Locate the cell with the specified text and output its (X, Y) center coordinate. 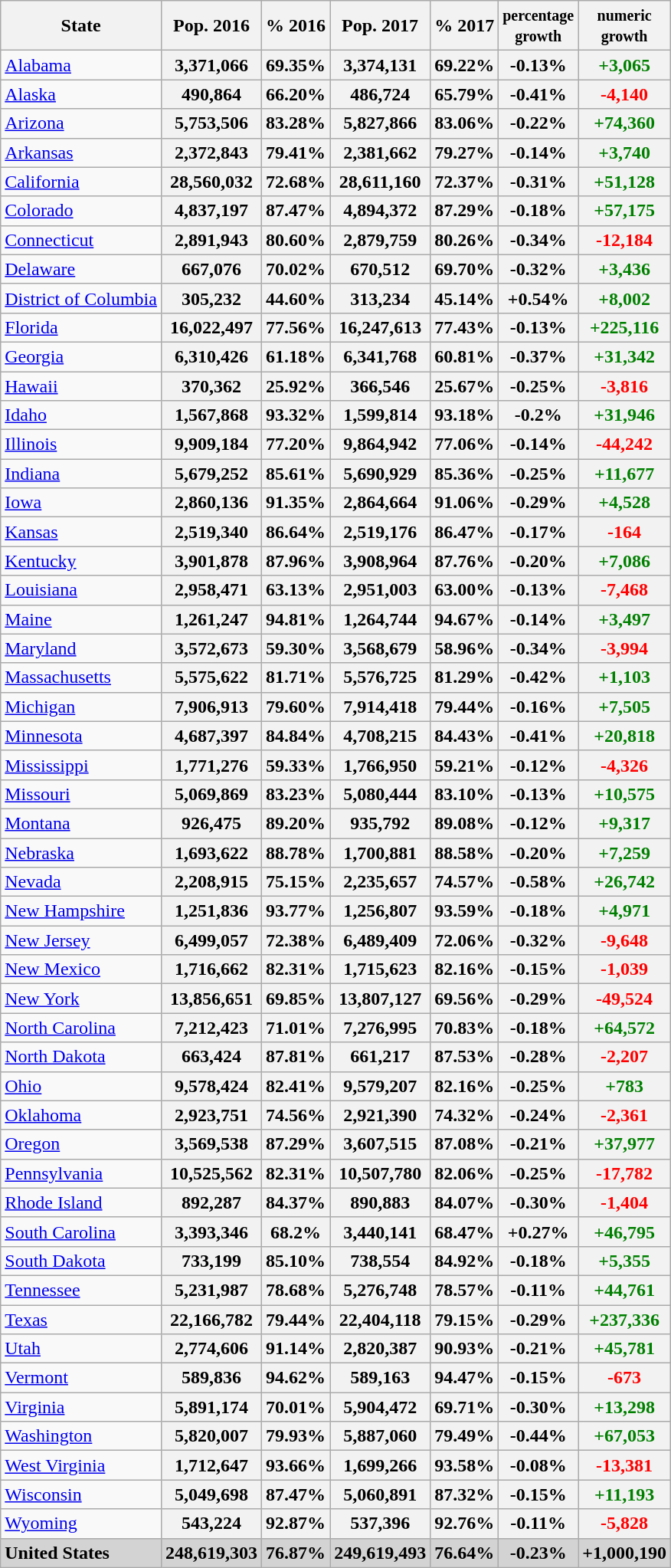
667,076 (211, 269)
Ohio (81, 1086)
3,374,131 (380, 65)
California (81, 182)
-0.28% (538, 1057)
2,372,843 (211, 153)
Rhode Island (81, 1202)
7,212,423 (211, 1028)
16,022,497 (211, 327)
248,619,303 (211, 1553)
89.08% (464, 823)
926,475 (211, 823)
1,771,276 (211, 765)
Colorado (81, 211)
7,914,418 (380, 707)
1,256,807 (380, 911)
+7,505 (625, 707)
District of Columbia (81, 298)
16,247,613 (380, 327)
-0.22% (538, 123)
-0.2% (538, 415)
89.20% (296, 823)
79.60% (296, 707)
Nevada (81, 882)
+1,000,190 (625, 1553)
-673 (625, 1378)
79.27% (464, 153)
93.32% (296, 415)
+4,528 (625, 503)
71.01% (296, 1028)
86.47% (464, 532)
83.23% (296, 794)
3,393,346 (211, 1232)
7,906,913 (211, 707)
1,693,622 (211, 853)
890,883 (380, 1202)
+225,116 (625, 327)
92.87% (296, 1524)
+74,360 (625, 123)
5,820,007 (211, 1436)
70.01% (296, 1407)
-0.16% (538, 707)
93.66% (296, 1465)
72.06% (464, 940)
-3,816 (625, 385)
Iowa (81, 503)
77.06% (464, 444)
59.21% (464, 765)
79.41% (296, 153)
6,489,409 (380, 940)
733,199 (211, 1261)
5,575,622 (211, 677)
13,807,127 (380, 999)
85.36% (464, 474)
63.13% (296, 590)
84.43% (464, 736)
85.61% (296, 474)
68.2% (296, 1232)
66.20% (296, 94)
Delaware (81, 269)
1,700,881 (380, 853)
5,576,725 (380, 677)
3,901,878 (211, 561)
1,766,950 (380, 765)
2,860,136 (211, 503)
Wyoming (81, 1524)
Wisconsin (81, 1494)
-12,184 (625, 240)
91.35% (296, 503)
5,276,748 (380, 1290)
Kentucky (81, 561)
10,525,562 (211, 1173)
80.26% (464, 240)
Mississippi (81, 765)
4,687,397 (211, 736)
69.56% (464, 999)
+237,336 (625, 1319)
Florida (81, 327)
Michigan (81, 707)
2,235,657 (380, 882)
3,568,679 (380, 648)
83.06% (464, 123)
249,619,493 (380, 1553)
+783 (625, 1086)
-13,381 (625, 1465)
-0.42% (538, 677)
numericgrowth (625, 26)
-0.44% (538, 1436)
77.56% (296, 327)
75.15% (296, 882)
New Jersey (81, 940)
84.92% (464, 1261)
78.68% (296, 1290)
69.85% (296, 999)
88.58% (464, 853)
-0.23% (538, 1553)
-0.08% (538, 1465)
313,234 (380, 298)
663,424 (211, 1057)
Maine (81, 619)
2,208,915 (211, 882)
Oklahoma (81, 1115)
93.59% (464, 911)
Tennessee (81, 1290)
2,381,662 (380, 153)
543,224 (211, 1524)
Pennsylvania (81, 1173)
+4,971 (625, 911)
87.96% (296, 561)
-0.58% (538, 882)
Indiana (81, 474)
South Carolina (81, 1232)
+20,818 (625, 736)
92.76% (464, 1524)
1,567,868 (211, 415)
+45,781 (625, 1349)
+11,193 (625, 1494)
13,856,651 (211, 999)
Idaho (81, 415)
Pop. 2017 (380, 26)
93.18% (464, 415)
305,232 (211, 298)
+5,355 (625, 1261)
+7,259 (625, 853)
Vermont (81, 1378)
84.07% (464, 1202)
59.33% (296, 765)
87.32% (464, 1494)
72.37% (464, 182)
10,507,780 (380, 1173)
589,836 (211, 1378)
3,371,066 (211, 65)
25.67% (464, 385)
-4,140 (625, 94)
Texas (81, 1319)
80.60% (296, 240)
88.78% (296, 853)
Nebraska (81, 853)
370,362 (211, 385)
+37,977 (625, 1144)
Georgia (81, 356)
+13,298 (625, 1407)
4,894,372 (380, 211)
United States (81, 1553)
78.57% (464, 1290)
2,923,751 (211, 1115)
490,864 (211, 94)
82.41% (296, 1086)
589,163 (380, 1378)
Washington (81, 1436)
+26,742 (625, 882)
South Dakota (81, 1261)
94.47% (464, 1378)
79.15% (464, 1319)
44.60% (296, 298)
5,887,060 (380, 1436)
61.18% (296, 356)
94.67% (464, 619)
-3,994 (625, 648)
60.81% (464, 356)
New York (81, 999)
5,049,698 (211, 1494)
90.93% (464, 1349)
North Carolina (81, 1028)
4,708,215 (380, 736)
3,607,515 (380, 1144)
74.32% (464, 1115)
Missouri (81, 794)
22,404,118 (380, 1319)
9,909,184 (211, 444)
366,546 (380, 385)
Arkansas (81, 153)
Minnesota (81, 736)
69.22% (464, 65)
670,512 (380, 269)
+0.27% (538, 1232)
3,572,673 (211, 648)
-4,326 (625, 765)
93.58% (464, 1465)
935,792 (380, 823)
1,716,662 (211, 969)
Kansas (81, 532)
87.76% (464, 561)
5,891,174 (211, 1407)
% 2016 (296, 26)
892,287 (211, 1202)
22,166,782 (211, 1319)
-1,039 (625, 969)
-0.24% (538, 1115)
86.64% (296, 532)
+57,175 (625, 211)
94.62% (296, 1378)
58.96% (464, 648)
1,715,623 (380, 969)
West Virginia (81, 1465)
70.02% (296, 269)
-9,648 (625, 940)
2,879,759 (380, 240)
-5,828 (625, 1524)
-44,242 (625, 444)
2,864,664 (380, 503)
2,958,471 (211, 590)
74.56% (296, 1115)
2,519,176 (380, 532)
North Dakota (81, 1057)
83.10% (464, 794)
1,264,744 (380, 619)
+67,053 (625, 1436)
91.06% (464, 503)
5,827,866 (380, 123)
79.49% (464, 1436)
+8,002 (625, 298)
+3,436 (625, 269)
Massachusetts (81, 677)
4,837,197 (211, 211)
+3,497 (625, 619)
69.71% (464, 1407)
87.53% (464, 1057)
79.93% (296, 1436)
81.29% (464, 677)
84.84% (296, 736)
+9,317 (625, 823)
6,341,768 (380, 356)
-2,207 (625, 1057)
6,310,426 (211, 356)
+64,572 (625, 1028)
Virginia (81, 1407)
Louisiana (81, 590)
65.79% (464, 94)
7,276,995 (380, 1028)
Connecticut (81, 240)
69.35% (296, 65)
70.83% (464, 1028)
Illinois (81, 444)
74.57% (464, 882)
5,080,444 (380, 794)
25.92% (296, 385)
94.81% (296, 619)
5,679,252 (211, 474)
+51,128 (625, 182)
9,579,207 (380, 1086)
77.20% (296, 444)
82.06% (464, 1173)
-0.31% (538, 182)
93.77% (296, 911)
63.00% (464, 590)
6,499,057 (211, 940)
Alaska (81, 94)
76.87% (296, 1553)
1,251,836 (211, 911)
Arizona (81, 123)
486,724 (380, 94)
+1,103 (625, 677)
State (81, 26)
2,951,003 (380, 590)
+7,086 (625, 561)
5,904,472 (380, 1407)
5,690,929 (380, 474)
3,908,964 (380, 561)
+31,946 (625, 415)
91.14% (296, 1349)
+31,342 (625, 356)
-0.17% (538, 532)
-7,468 (625, 590)
72.38% (296, 940)
+3,065 (625, 65)
Hawaii (81, 385)
5,753,506 (211, 123)
+10,575 (625, 794)
9,578,424 (211, 1086)
+46,795 (625, 1232)
-49,524 (625, 999)
-2,361 (625, 1115)
Oregon (81, 1144)
3,440,141 (380, 1232)
537,396 (380, 1524)
-164 (625, 532)
76.64% (464, 1553)
Maryland (81, 648)
+11,677 (625, 474)
5,069,869 (211, 794)
+44,761 (625, 1290)
84.37% (296, 1202)
-1,404 (625, 1202)
-17,782 (625, 1173)
2,891,943 (211, 240)
5,231,987 (211, 1290)
2,519,340 (211, 532)
28,560,032 (211, 182)
9,864,942 (380, 444)
3,569,538 (211, 1144)
Alabama (81, 65)
72.68% (296, 182)
5,060,891 (380, 1494)
New Mexico (81, 969)
2,921,390 (380, 1115)
738,554 (380, 1261)
2,820,387 (380, 1349)
1,599,814 (380, 415)
-0.37% (538, 356)
59.30% (296, 648)
28,611,160 (380, 182)
+3,740 (625, 153)
1,261,247 (211, 619)
Montana (81, 823)
2,774,606 (211, 1349)
68.47% (464, 1232)
1,699,266 (380, 1465)
87.81% (296, 1057)
+0.54% (538, 298)
Pop. 2016 (211, 26)
77.43% (464, 327)
percentagegrowth (538, 26)
81.71% (296, 677)
661,217 (380, 1057)
% 2017 (464, 26)
69.70% (464, 269)
New Hampshire (81, 911)
Utah (81, 1349)
83.28% (296, 123)
85.10% (296, 1261)
1,712,647 (211, 1465)
45.14% (464, 298)
87.08% (464, 1144)
